Locate the cell with the specified text and output its (X, Y) center coordinate. 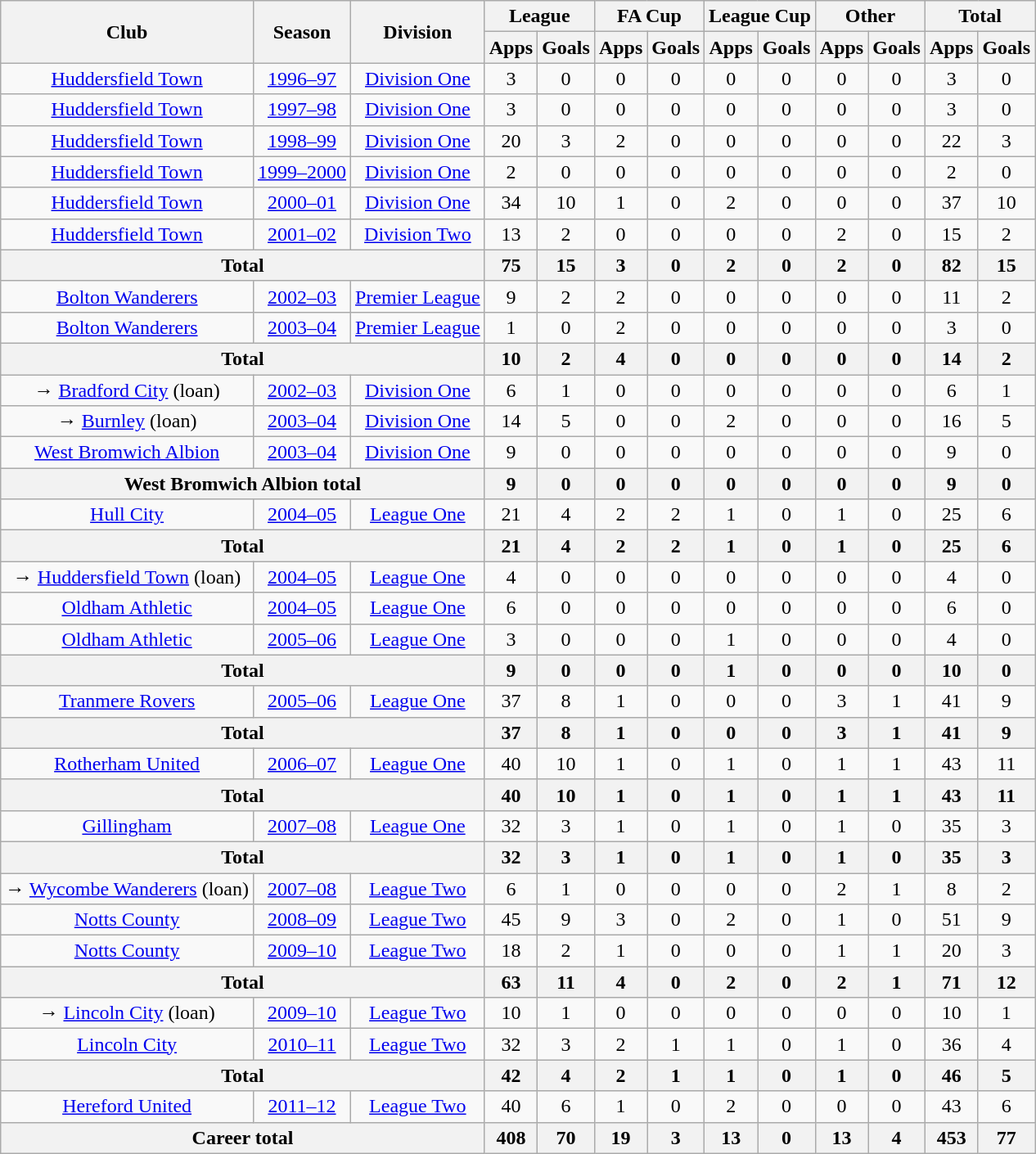
Season (301, 32)
1998–99 (301, 141)
18 (511, 951)
16 (951, 421)
Tranmere Rovers (128, 701)
Hull City (128, 515)
→ Lincoln City (loan) (128, 1013)
36 (951, 1044)
1999–2000 (301, 172)
2010–11 (301, 1044)
→ Bradford City (loan) (128, 390)
46 (951, 1075)
Division Two (418, 234)
71 (951, 982)
West Bromwich Albion (128, 453)
22 (951, 141)
2011–12 (301, 1107)
12 (1007, 982)
1996–97 (301, 79)
75 (511, 265)
1997–98 (301, 110)
82 (951, 265)
Hereford United (128, 1107)
→ Burnley (loan) (128, 421)
Division (418, 32)
42 (511, 1075)
45 (511, 920)
Other (870, 16)
2000–01 (301, 203)
453 (951, 1138)
34 (511, 203)
63 (511, 982)
Rotherham United (128, 764)
League (539, 16)
→ Huddersfield Town (loan) (128, 577)
Career total (242, 1138)
League Cup (760, 16)
408 (511, 1138)
2006–07 (301, 764)
70 (566, 1138)
West Bromwich Albion total (242, 484)
Gillingham (128, 826)
51 (951, 920)
77 (1007, 1138)
2008–09 (301, 920)
Club (128, 32)
2001–02 (301, 234)
Lincoln City (128, 1044)
FA Cup (649, 16)
→ Wycombe Wanderers (loan) (128, 888)
19 (620, 1138)
